For the text-containing cell, return its midpoint in [x, y] coordinate format. 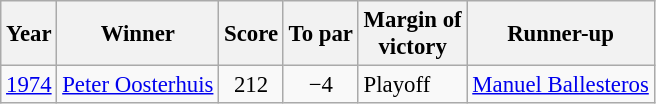
Runner-up [560, 34]
Winner [138, 34]
212 [252, 85]
Score [252, 34]
Margin ofvictory [412, 34]
Year [29, 34]
Manuel Ballesteros [560, 85]
1974 [29, 85]
Peter Oosterhuis [138, 85]
To par [320, 34]
Playoff [412, 85]
−4 [320, 85]
